Detect which cell encompasses the target text, then output its [x, y] center coordinate. 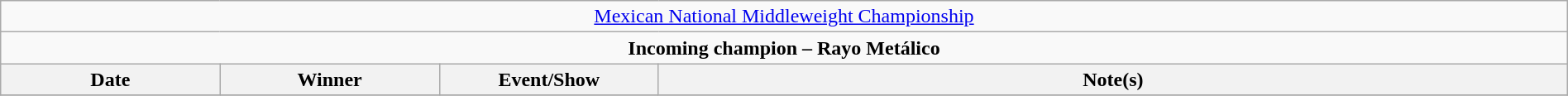
Date [111, 79]
Mexican National Middleweight Championship [784, 17]
Event/Show [549, 79]
Incoming champion – Rayo Metálico [784, 48]
Winner [329, 79]
Note(s) [1113, 79]
